Scan for the cell matching the given text and deliver its [x, y] coordinate at center. 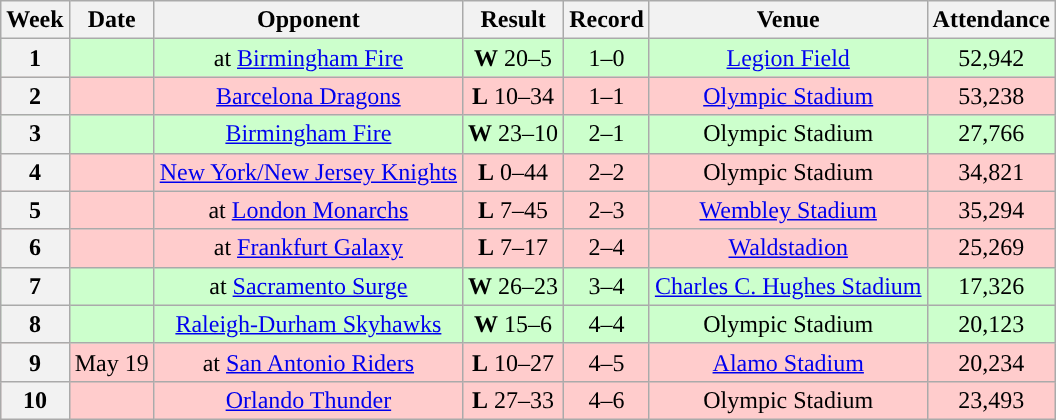
2–4 [607, 248]
Week [35, 20]
W 23–10 [514, 134]
Raleigh-Durham Skyhawks [308, 324]
W 20–5 [514, 58]
L 10–27 [514, 362]
Date [112, 20]
at Birmingham Fire [308, 58]
2–1 [607, 134]
35,294 [991, 210]
Venue [788, 20]
4–6 [607, 400]
4 [35, 172]
53,238 [991, 96]
2–3 [607, 210]
3 [35, 134]
27,766 [991, 134]
23,493 [991, 400]
L 7–17 [514, 248]
Charles C. Hughes Stadium [788, 286]
W 15–6 [514, 324]
L 10–34 [514, 96]
1–0 [607, 58]
L 0–44 [514, 172]
17,326 [991, 286]
20,123 [991, 324]
May 19 [112, 362]
W 26–23 [514, 286]
52,942 [991, 58]
Barcelona Dragons [308, 96]
4–4 [607, 324]
Opponent [308, 20]
Result [514, 20]
6 [35, 248]
Wembley Stadium [788, 210]
Attendance [991, 20]
Birmingham Fire [308, 134]
4–5 [607, 362]
Alamo Stadium [788, 362]
3–4 [607, 286]
Record [607, 20]
at London Monarchs [308, 210]
1 [35, 58]
25,269 [991, 248]
2–2 [607, 172]
at San Antonio Riders [308, 362]
New York/New Jersey Knights [308, 172]
L 27–33 [514, 400]
1–1 [607, 96]
Waldstadion [788, 248]
2 [35, 96]
10 [35, 400]
L 7–45 [514, 210]
9 [35, 362]
34,821 [991, 172]
7 [35, 286]
8 [35, 324]
20,234 [991, 362]
at Sacramento Surge [308, 286]
at Frankfurt Galaxy [308, 248]
Legion Field [788, 58]
Orlando Thunder [308, 400]
5 [35, 210]
